Identify which cell holds the provided text, then report its [X, Y] central coordinate. 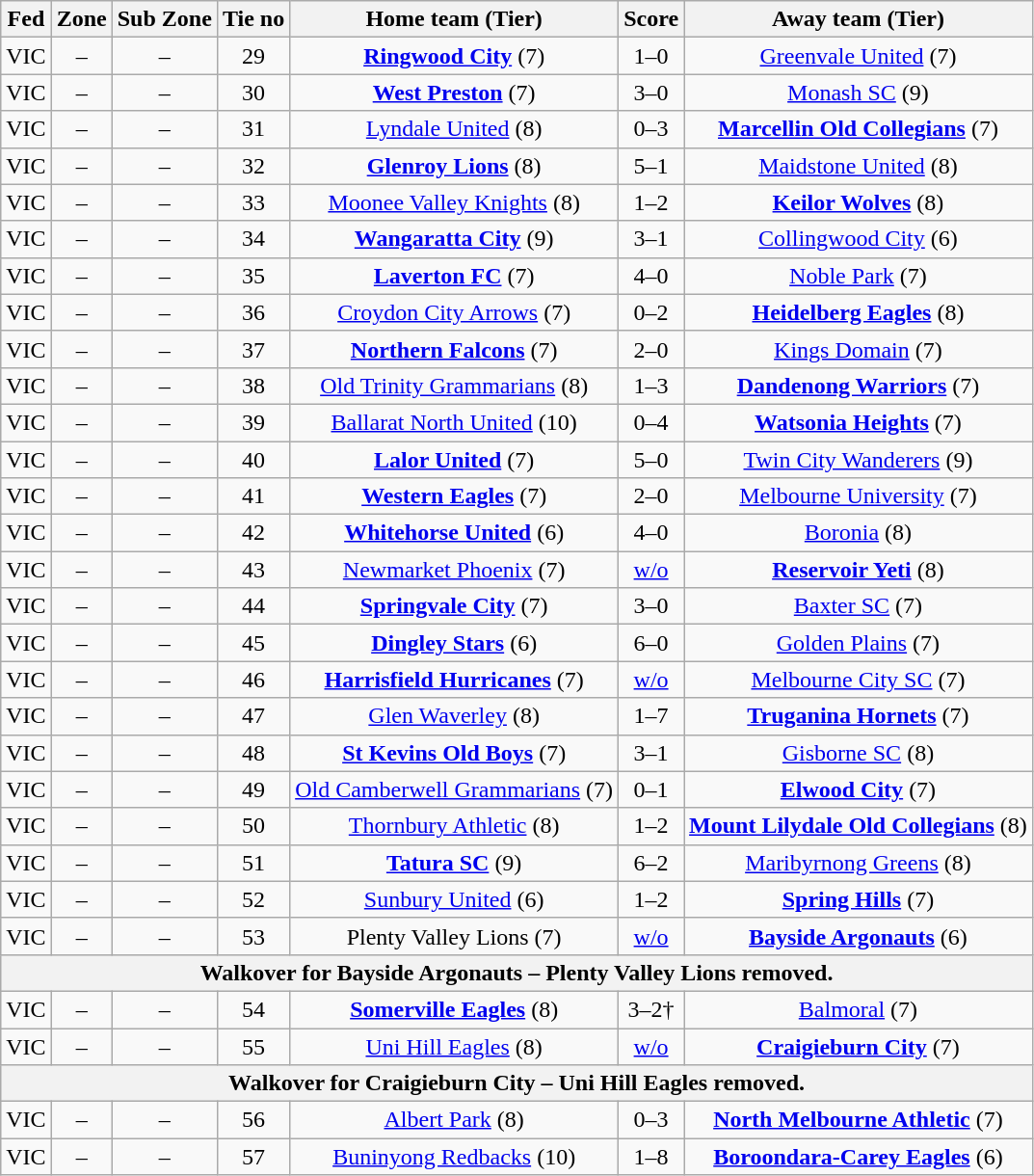
Old Camberwell Grammarians (7) [455, 789]
35 [252, 276]
6–0 [651, 643]
Mount Lilydale Old Collegians (8) [859, 826]
Buninyong Redbacks (10) [455, 1157]
Albert Park (8) [455, 1120]
Baxter SC (7) [859, 606]
43 [252, 570]
Spring Hills (7) [859, 899]
Glen Waverley (8) [455, 716]
Balmoral (7) [859, 1009]
Glenroy Lions (8) [455, 166]
53 [252, 936]
49 [252, 789]
33 [252, 202]
0–1 [651, 789]
Greenvale United (7) [859, 56]
Dandenong Warriors (7) [859, 386]
Twin City Wanderers (9) [859, 460]
Fed [26, 19]
0–2 [651, 312]
56 [252, 1120]
Collingwood City (6) [859, 239]
0–4 [651, 422]
Western Eagles (7) [455, 496]
Marcellin Old Collegians (7) [859, 129]
Tatura SC (9) [455, 863]
1–7 [651, 716]
Kings Domain (7) [859, 349]
45 [252, 643]
Croydon City Arrows (7) [455, 312]
1–8 [651, 1157]
Dingley Stars (6) [455, 643]
48 [252, 753]
West Preston (7) [455, 93]
34 [252, 239]
Away team (Tier) [859, 19]
Walkover for Craigieburn City – Uni Hill Eagles removed. [517, 1083]
Elwood City (7) [859, 789]
Craigieburn City (7) [859, 1046]
Harrisfield Hurricanes (7) [455, 680]
Lalor United (7) [455, 460]
Truganina Hornets (7) [859, 716]
41 [252, 496]
Uni Hill Eagles (8) [455, 1046]
Old Trinity Grammarians (8) [455, 386]
Springvale City (7) [455, 606]
Sub Zone [164, 19]
44 [252, 606]
47 [252, 716]
51 [252, 863]
31 [252, 129]
5–1 [651, 166]
42 [252, 533]
Melbourne City SC (7) [859, 680]
6–2 [651, 863]
1–3 [651, 386]
Watsonia Heights (7) [859, 422]
Newmarket Phoenix (7) [455, 570]
57 [252, 1157]
40 [252, 460]
Zone [81, 19]
54 [252, 1009]
Score [651, 19]
Plenty Valley Lions (7) [455, 936]
Heidelberg Eagles (8) [859, 312]
North Melbourne Athletic (7) [859, 1120]
52 [252, 899]
37 [252, 349]
Melbourne University (7) [859, 496]
Moonee Valley Knights (8) [455, 202]
Keilor Wolves (8) [859, 202]
Walkover for Bayside Argonauts – Plenty Valley Lions removed. [517, 973]
Lyndale United (8) [455, 129]
Home team (Tier) [455, 19]
46 [252, 680]
55 [252, 1046]
Sunbury United (6) [455, 899]
Boronia (8) [859, 533]
Reservoir Yeti (8) [859, 570]
Maidstone United (8) [859, 166]
Gisborne SC (8) [859, 753]
5–0 [651, 460]
Noble Park (7) [859, 276]
Northern Falcons (7) [455, 349]
Thornbury Athletic (8) [455, 826]
Golden Plains (7) [859, 643]
30 [252, 93]
3–2† [651, 1009]
32 [252, 166]
Maribyrnong Greens (8) [859, 863]
Ringwood City (7) [455, 56]
Wangaratta City (9) [455, 239]
38 [252, 386]
Ballarat North United (10) [455, 422]
Whitehorse United (6) [455, 533]
St Kevins Old Boys (7) [455, 753]
Somerville Eagles (8) [455, 1009]
50 [252, 826]
Boroondara-Carey Eagles (6) [859, 1157]
Bayside Argonauts (6) [859, 936]
1–0 [651, 56]
29 [252, 56]
Tie no [252, 19]
Laverton FC (7) [455, 276]
36 [252, 312]
39 [252, 422]
Monash SC (9) [859, 93]
